Detect which cell encompasses the target text, then output its (X, Y) center coordinate. 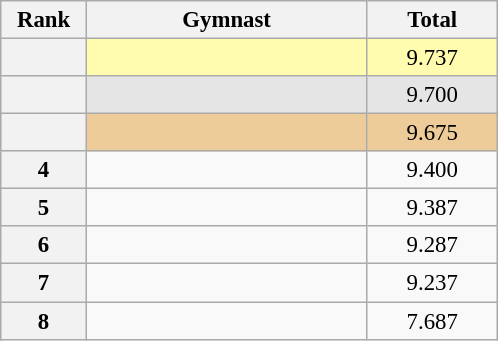
9.287 (432, 245)
8 (44, 321)
Total (432, 20)
9.737 (432, 58)
7.687 (432, 321)
4 (44, 170)
9.700 (432, 95)
9.237 (432, 283)
Gymnast (226, 20)
9.675 (432, 133)
9.387 (432, 208)
Rank (44, 20)
6 (44, 245)
7 (44, 283)
5 (44, 208)
9.400 (432, 170)
